Search for the cell housing the specified text and yield its [x, y] center coordinate. 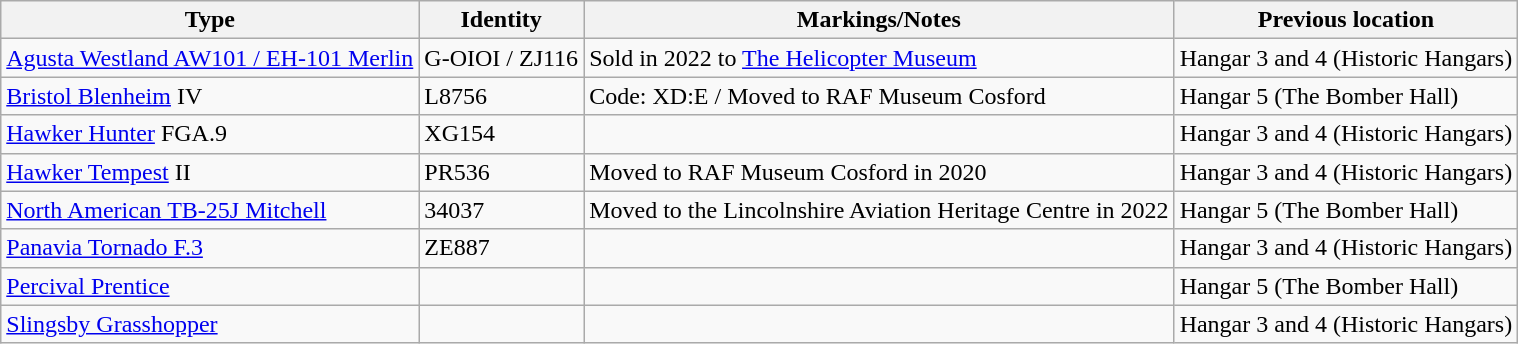
Moved to RAF Museum Cosford in 2020 [879, 172]
34037 [502, 210]
Percival Prentice [210, 286]
Code: XD:E / Moved to RAF Museum Cosford [879, 96]
Identity [502, 20]
Previous location [1346, 20]
Hawker Tempest II [210, 172]
XG154 [502, 134]
Hawker Hunter FGA.9 [210, 134]
Moved to the Lincolnshire Aviation Heritage Centre in 2022 [879, 210]
Panavia Tornado F.3 [210, 248]
L8756 [502, 96]
PR536 [502, 172]
Agusta Westland AW101 / EH-101 Merlin [210, 58]
Slingsby Grasshopper [210, 324]
Type [210, 20]
Bristol Blenheim IV [210, 96]
Sold in 2022 to The Helicopter Museum [879, 58]
G-OIOI / ZJ116 [502, 58]
Markings/Notes [879, 20]
ZE887 [502, 248]
North American TB-25J Mitchell [210, 210]
